Detect which cell encompasses the target text, then output its (x, y) center coordinate. 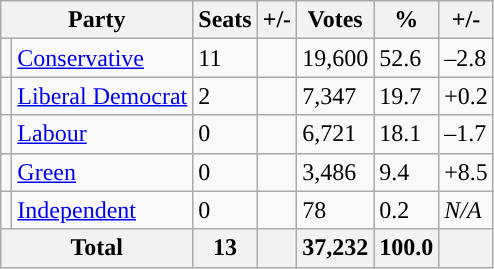
Green (102, 172)
+0.2 (466, 96)
13 (225, 248)
–1.7 (466, 134)
Total (97, 248)
N/A (466, 210)
37,232 (336, 248)
Votes (336, 20)
78 (336, 210)
Party (97, 20)
7,347 (336, 96)
2 (225, 96)
Labour (102, 134)
19.7 (406, 96)
6,721 (336, 134)
Conservative (102, 58)
18.1 (406, 134)
Independent (102, 210)
9.4 (406, 172)
Seats (225, 20)
0.2 (406, 210)
Liberal Democrat (102, 96)
–2.8 (466, 58)
100.0 (406, 248)
52.6 (406, 58)
% (406, 20)
19,600 (336, 58)
11 (225, 58)
+8.5 (466, 172)
3,486 (336, 172)
